Output the (X, Y) coordinate of the center of the cell containing the given text.  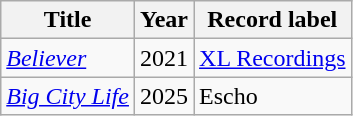
XL Recordings (272, 58)
2021 (164, 58)
Believer (68, 58)
Record label (272, 20)
Year (164, 20)
Escho (272, 96)
Title (68, 20)
Big City Life (68, 96)
2025 (164, 96)
